Locate the cell with the specified text and output its (x, y) center coordinate. 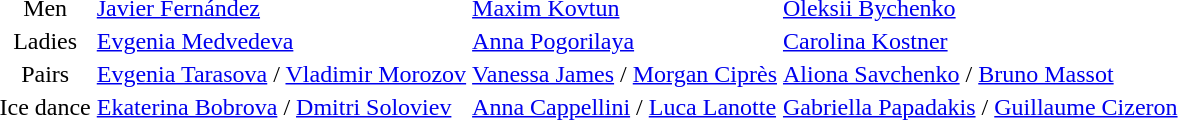
Anna Pogorilaya (625, 41)
Evgenia Medvedeva (281, 41)
Evgenia Tarasova / Vladimir Morozov (281, 74)
Vanessa James / Morgan Ciprès (625, 74)
